Determine the [x, y] coordinate at the center of the cell enclosing the given text.  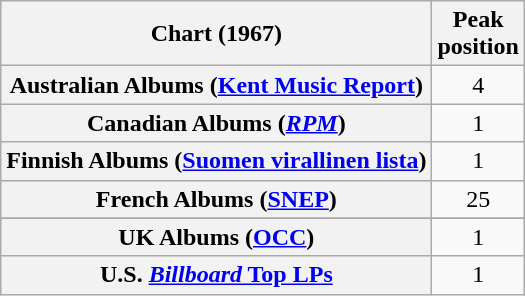
Chart (1967) [216, 34]
U.S. Billboard Top LPs [216, 275]
Canadian Albums (RPM) [216, 123]
French Albums (SNEP) [216, 199]
25 [478, 199]
Australian Albums (Kent Music Report) [216, 85]
Peak position [478, 34]
4 [478, 85]
Finnish Albums (Suomen virallinen lista) [216, 161]
UK Albums (OCC) [216, 237]
